Scan for the cell matching the given text and deliver its [X, Y] coordinate at center. 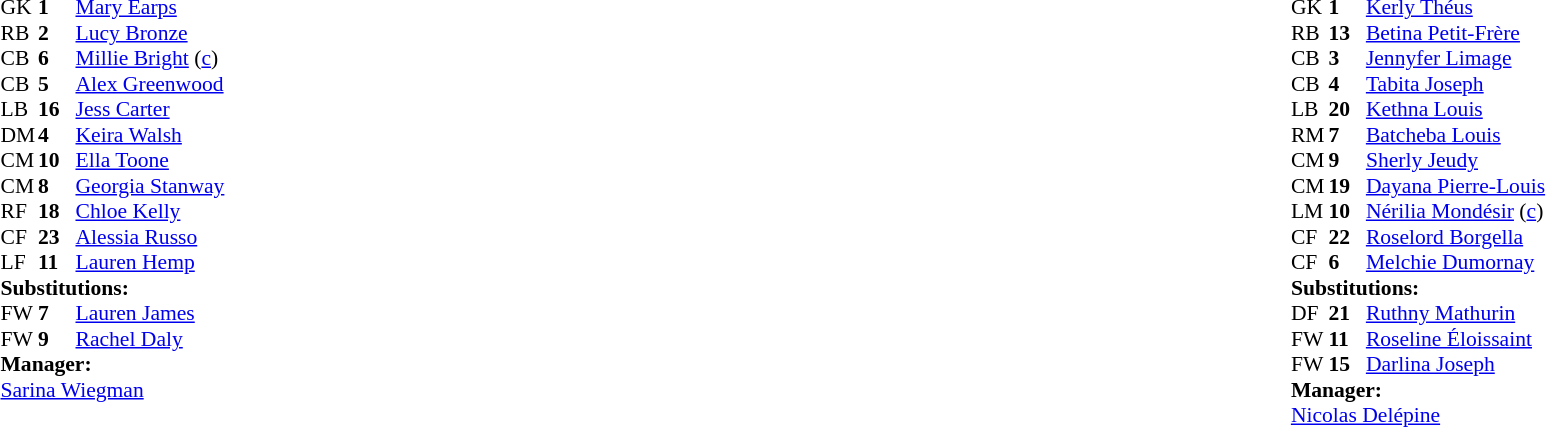
Lucy Bronze [150, 33]
Kethna Louis [1456, 109]
15 [1347, 365]
Melchie Dumornay [1456, 263]
Nérilia Mondésir (c) [1456, 211]
Roseline Éloissaint [1456, 339]
Georgia Stanway [150, 186]
Sarina Wiegman [112, 390]
18 [57, 211]
Alessia Russo [150, 237]
Sherly Jeudy [1456, 161]
Jennyfer Limage [1456, 59]
Ella Toone [150, 161]
Betina Petit-Frère [1456, 33]
Jess Carter [150, 109]
Tabita Joseph [1456, 84]
DF [1310, 313]
LM [1310, 211]
DM [19, 135]
Millie Bright (c) [150, 59]
Batcheba Louis [1456, 135]
Lauren James [150, 313]
Darlina Joseph [1456, 365]
13 [1347, 33]
Alex Greenwood [150, 84]
3 [1347, 59]
2 [57, 33]
Chloe Kelly [150, 211]
16 [57, 109]
8 [57, 186]
19 [1347, 186]
Roselord Borgella [1456, 237]
21 [1347, 313]
LF [19, 263]
Dayana Pierre-Louis [1456, 186]
Rachel Daly [150, 339]
Ruthny Mathurin [1456, 313]
RM [1310, 135]
23 [57, 237]
5 [57, 84]
RF [19, 211]
22 [1347, 237]
Lauren Hemp [150, 263]
Keira Walsh [150, 135]
20 [1347, 109]
